Detect which cell encompasses the target text, then output its (X, Y) center coordinate. 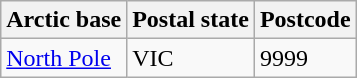
VIC (191, 58)
North Pole (64, 58)
Arctic base (64, 20)
Postal state (191, 20)
Postcode (305, 20)
9999 (305, 58)
